Search for the cell housing the specified text and yield its [X, Y] center coordinate. 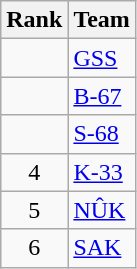
NÛK [102, 210]
S-68 [102, 134]
4 [34, 172]
B-67 [102, 96]
Rank [34, 20]
K-33 [102, 172]
GSS [102, 58]
SAK [102, 248]
6 [34, 248]
5 [34, 210]
Team [102, 20]
